Return the [X, Y] coordinate for the center point of the cell that contains the specified text.  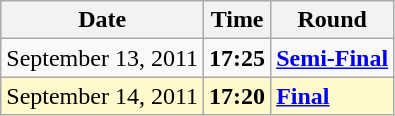
17:20 [238, 96]
17:25 [238, 58]
Date [102, 20]
Round [332, 20]
Final [332, 96]
Semi-Final [332, 58]
September 14, 2011 [102, 96]
September 13, 2011 [102, 58]
Time [238, 20]
